Provide the (x, y) coordinate of the cell's center where the given text is located.  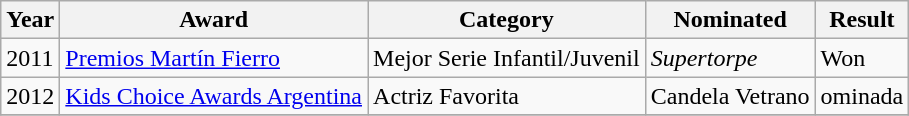
Candela Vetrano (730, 96)
Result (862, 20)
Mejor Serie Infantil/Juvenil (507, 58)
2012 (30, 96)
Award (214, 20)
Supertorpe (730, 58)
Premios Martín Fierro (214, 58)
Actriz Favorita (507, 96)
Kids Choice Awards Argentina (214, 96)
Won (862, 58)
Category (507, 20)
ominada (862, 96)
Nominated (730, 20)
Year (30, 20)
2011 (30, 58)
